Search for the cell housing the specified text and yield its (X, Y) center coordinate. 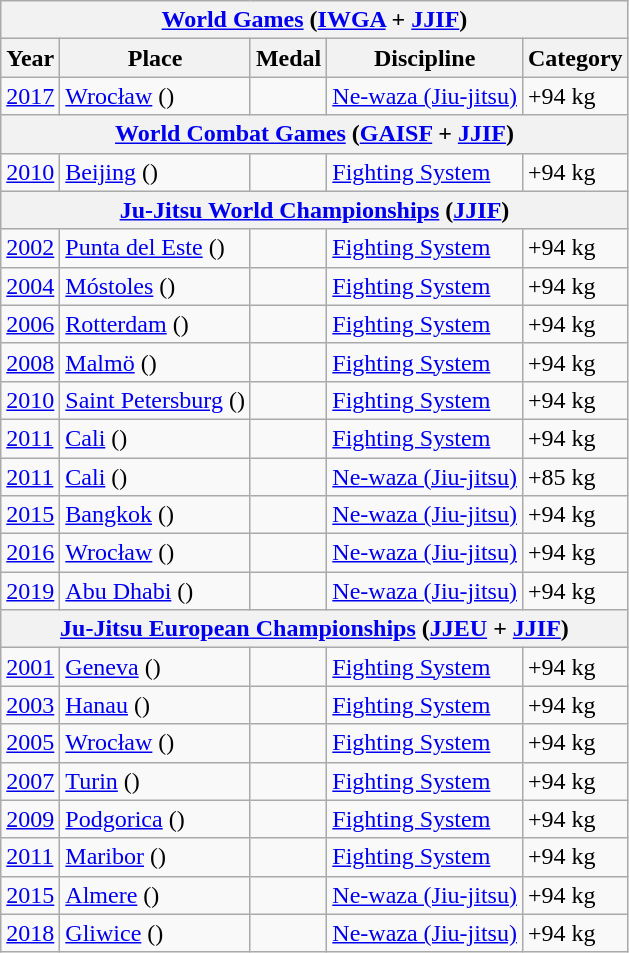
Rotterdam () (156, 324)
2016 (30, 553)
Abu Dhabi () (156, 591)
Geneva () (156, 667)
Ju-Jitsu World Championships (JJIF) (314, 210)
2007 (30, 781)
Gliwice () (156, 933)
Medal (288, 58)
2001 (30, 667)
Hanau () (156, 705)
Almere () (156, 895)
Ju-Jitsu European Championships (JJEU + JJIF) (314, 629)
Year (30, 58)
Saint Petersburg () (156, 400)
+85 kg (575, 477)
2002 (30, 248)
Malmö () (156, 362)
2018 (30, 933)
2003 (30, 705)
World Games (IWGA + JJIF) (314, 20)
Turin () (156, 781)
Podgorica () (156, 819)
Place (156, 58)
Punta del Este () (156, 248)
2005 (30, 743)
Bangkok () (156, 515)
Category (575, 58)
2008 (30, 362)
2009 (30, 819)
Beijing () (156, 172)
2019 (30, 591)
2006 (30, 324)
2004 (30, 286)
Móstoles () (156, 286)
Maribor () (156, 857)
World Combat Games (GAISF + JJIF) (314, 134)
2017 (30, 96)
Discipline (425, 58)
